Locate the cell with the specified text and output its [x, y] center coordinate. 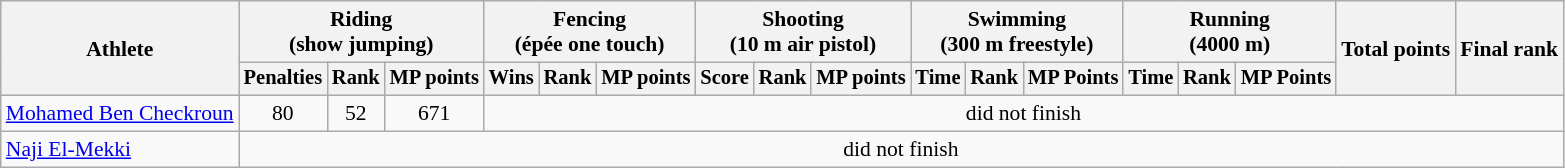
Total points [1396, 48]
Final rank [1509, 48]
Wins [512, 79]
Fencing(épée one touch) [590, 32]
Shooting(10 m air pistol) [802, 32]
80 [283, 114]
671 [434, 114]
52 [356, 114]
Athlete [120, 48]
Mohamed Ben Checkroun [120, 114]
Penalties [283, 79]
Swimming(300 m freestyle) [1016, 32]
Naji El-Mekki [120, 150]
Running(4000 m) [1230, 32]
Riding(show jumping) [362, 32]
Score [724, 79]
